From the cell containing the given text, extract its center point as (x, y) coordinate. 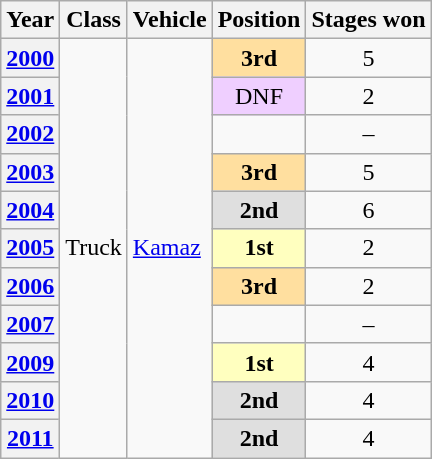
2003 (30, 172)
Truck (94, 248)
2007 (30, 324)
2000 (30, 58)
2001 (30, 96)
2010 (30, 400)
Vehicle (170, 20)
2005 (30, 248)
DNF (259, 96)
2009 (30, 362)
2006 (30, 286)
Position (259, 20)
Kamaz (170, 248)
2002 (30, 134)
Year (30, 20)
Class (94, 20)
6 (368, 210)
2004 (30, 210)
2011 (30, 438)
Stages won (368, 20)
